Return the (x, y) coordinate for the center point of the cell that contains the specified text.  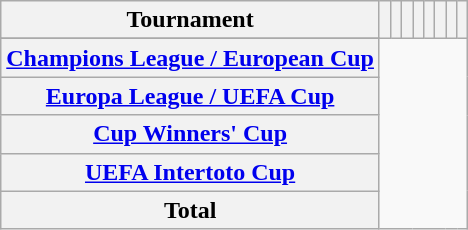
Champions League / European Cup (190, 58)
UEFA Intertoto Cup (190, 172)
Total (190, 210)
Tournament (190, 20)
Cup Winners' Cup (190, 134)
Europa League / UEFA Cup (190, 96)
